Return the (X, Y) coordinate for the center point of the cell that contains the specified text.  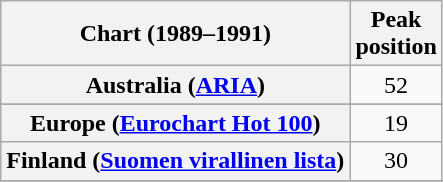
19 (396, 123)
Finland (Suomen virallinen lista) (176, 161)
52 (396, 85)
Peakposition (396, 34)
Australia (ARIA) (176, 85)
Europe (Eurochart Hot 100) (176, 123)
Chart (1989–1991) (176, 34)
30 (396, 161)
